Locate the cell with the specified text and output its (x, y) center coordinate. 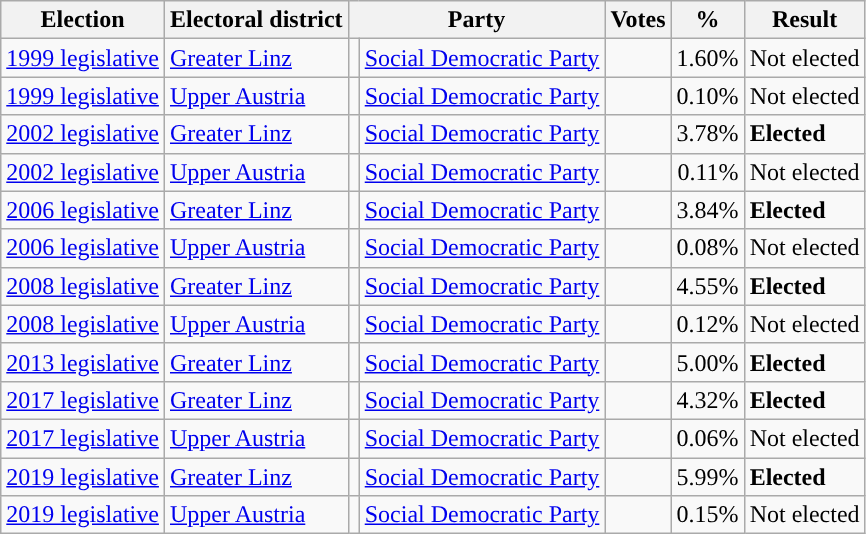
3.84% (708, 210)
% (708, 20)
Result (804, 20)
4.55% (708, 286)
0.11% (708, 172)
0.15% (708, 515)
4.32% (708, 400)
0.10% (708, 96)
5.99% (708, 477)
2013 legislative (83, 362)
Party (476, 20)
3.78% (708, 134)
5.00% (708, 362)
Election (83, 20)
0.12% (708, 324)
Votes (638, 20)
1.60% (708, 58)
0.08% (708, 248)
Electoral district (256, 20)
0.06% (708, 438)
